For the text-containing cell, return its midpoint in (x, y) coordinate format. 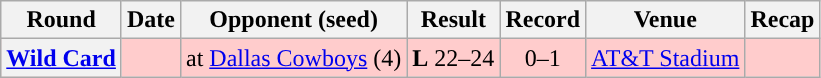
Result (454, 20)
0–1 (543, 58)
Record (543, 20)
at Dallas Cowboys (4) (293, 58)
Date (150, 20)
Wild Card (62, 58)
L 22–24 (454, 58)
Round (62, 20)
Venue (666, 20)
Recap (782, 20)
AT&T Stadium (666, 58)
Opponent (seed) (293, 20)
